Return the (x, y) coordinate for the center point of the cell that contains the specified text.  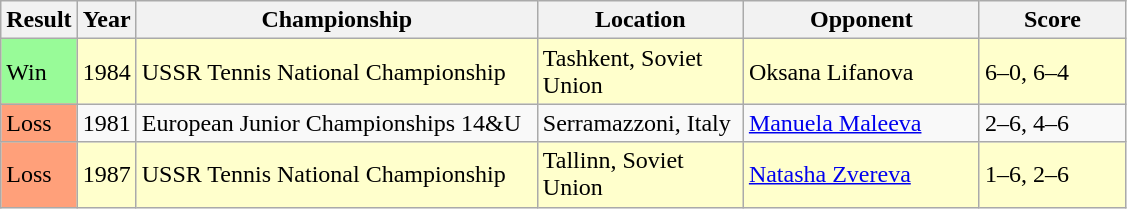
Location (640, 20)
Score (1052, 20)
Year (106, 20)
European Junior Championships 14&U (336, 123)
Result (39, 20)
1–6, 2–6 (1052, 174)
1981 (106, 123)
Tashkent, Soviet Union (640, 72)
Manuela Maleeva (861, 123)
Championship (336, 20)
Oksana Lifanova (861, 72)
2–6, 4–6 (1052, 123)
Serramazzoni, Italy (640, 123)
Win (39, 72)
1987 (106, 174)
Tallinn, Soviet Union (640, 174)
Opponent (861, 20)
1984 (106, 72)
Natasha Zvereva (861, 174)
6–0, 6–4 (1052, 72)
